Extract the (X, Y) coordinate from the center of the cell holding the provided text.  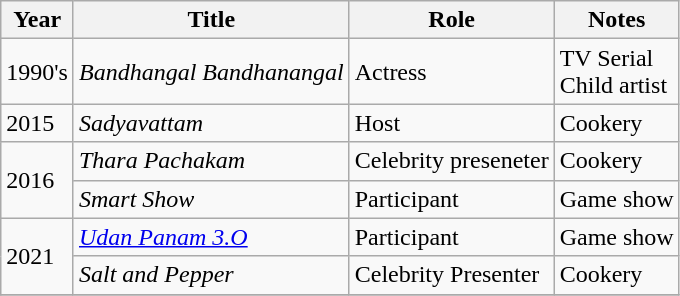
Notes (616, 20)
Sadyavattam (211, 123)
Celebrity Presenter (452, 275)
2015 (38, 123)
1990's (38, 72)
Salt and Pepper (211, 275)
Smart Show (211, 199)
Actress (452, 72)
Host (452, 123)
Bandhangal Bandhanangal (211, 72)
Year (38, 20)
Udan Panam 3.O (211, 237)
TV Serial Child artist (616, 72)
2016 (38, 180)
Celebrity preseneter (452, 161)
2021 (38, 256)
Title (211, 20)
Role (452, 20)
Thara Pachakam (211, 161)
